Return the (x, y) coordinate for the center point of the cell that contains the specified text.  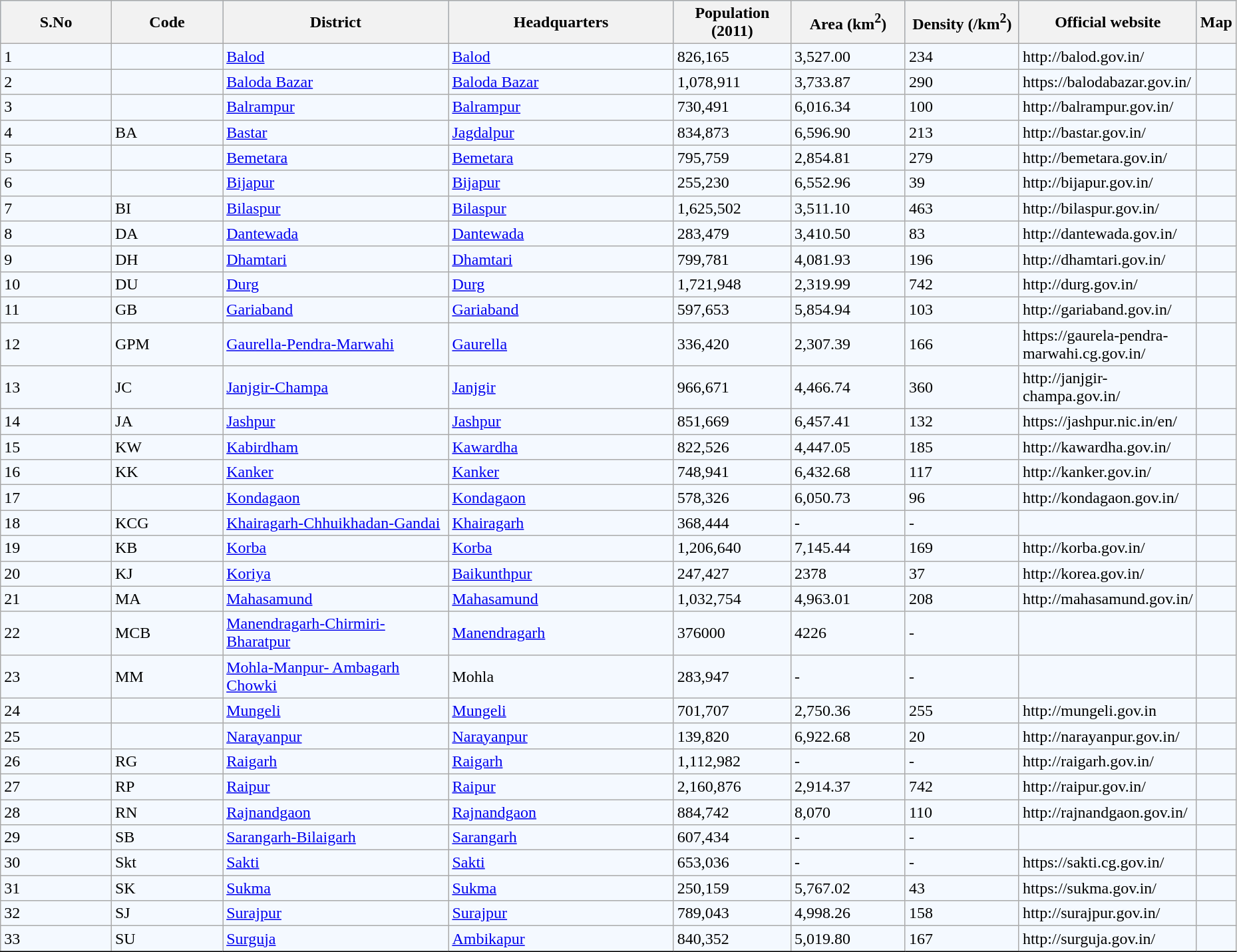
Bastar (335, 132)
2,160,876 (732, 786)
11 (56, 309)
https://balodabazar.gov.in/ (1107, 82)
http://korea.gov.in/ (1107, 573)
213 (962, 132)
3,410.50 (848, 234)
http://bijapur.gov.in/ (1107, 183)
10 (56, 284)
43 (962, 888)
S.No (56, 23)
Kabirdham (335, 447)
255 (962, 711)
KW (166, 447)
http://bilaspur.gov.in/ (1107, 208)
83 (962, 234)
8 (56, 234)
6,432.68 (848, 472)
2,914.37 (848, 786)
110 (962, 812)
7,145.44 (848, 548)
Sarangarh (561, 838)
5 (56, 158)
255,230 (732, 183)
834,873 (732, 132)
701,707 (732, 711)
132 (962, 422)
376000 (732, 633)
117 (962, 472)
5,854.94 (848, 309)
290 (962, 82)
KK (166, 472)
32 (56, 913)
39 (962, 183)
MM (166, 676)
Code (166, 23)
795,759 (732, 158)
25 (56, 736)
21 (56, 599)
https://sukma.gov.in/ (1107, 888)
Gaurella (561, 343)
GPM (166, 343)
2,750.36 (848, 711)
826,165 (732, 57)
5,019.80 (848, 939)
283,479 (732, 234)
789,043 (732, 913)
Map (1216, 23)
Mohla (561, 676)
208 (962, 599)
37 (962, 573)
4226 (848, 633)
2,307.39 (848, 343)
5,767.02 (848, 888)
https://sakti.cg.gov.in/ (1107, 863)
4 (56, 132)
https://gaurela-pendra-marwahi.cg.gov.in/ (1107, 343)
DH (166, 259)
884,742 (732, 812)
840,352 (732, 939)
27 (56, 786)
RN (166, 812)
96 (962, 498)
14 (56, 422)
33 (56, 939)
18 (56, 523)
http://surguja.gov.in/ (1107, 939)
http://gariaband.gov.in/ (1107, 309)
1 (56, 57)
Surguja (335, 939)
2 (56, 82)
Khairagarh-Chhuikhadan-Gandai (335, 523)
1,721,948 (732, 284)
http://dhamtari.gov.in/ (1107, 259)
Manendragarh (561, 633)
KCG (166, 523)
http://balod.gov.in/ (1107, 57)
SU (166, 939)
RG (166, 761)
6,596.90 (848, 132)
799,781 (732, 259)
1,206,640 (732, 548)
653,036 (732, 863)
Area (km2) (848, 23)
28 (56, 812)
578,326 (732, 498)
BA (166, 132)
158 (962, 913)
Khairagarh (561, 523)
3,733.87 (848, 82)
1,112,982 (732, 761)
4,447.05 (848, 447)
167 (962, 939)
4,081.93 (848, 259)
100 (962, 107)
196 (962, 259)
1,032,754 (732, 599)
http://surajpur.gov.in/ (1107, 913)
Jagdalpur (561, 132)
http://bemetara.gov.in/ (1107, 158)
4,466.74 (848, 387)
http://janjgir-champa.gov.in/ (1107, 387)
Mohla-Manpur- Ambagarh Chowki (335, 676)
17 (56, 498)
http://korba.gov.in/ (1107, 548)
3,511.10 (848, 208)
MCB (166, 633)
http://kondagaon.gov.in/ (1107, 498)
6,922.68 (848, 736)
Manendragarh-Chirmiri-Bharatpur (335, 633)
http://narayanpur.gov.in/ (1107, 736)
13 (56, 387)
966,671 (732, 387)
SK (166, 888)
JC (166, 387)
283,947 (732, 676)
http://kanker.gov.in/ (1107, 472)
SJ (166, 913)
6,016.34 (848, 107)
31 (56, 888)
2,319.99 (848, 284)
103 (962, 309)
Janjgir-Champa (335, 387)
185 (962, 447)
http://durg.gov.in/ (1107, 284)
Population (2011) (732, 23)
3,527.00 (848, 57)
29 (56, 838)
http://dantewada.gov.in/ (1107, 234)
KB (166, 548)
234 (962, 57)
822,526 (732, 447)
KJ (166, 573)
250,159 (732, 888)
http://raigarh.gov.in/ (1107, 761)
23 (56, 676)
JA (166, 422)
6,050.73 (848, 498)
http://mungeli.gov.in (1107, 711)
MA (166, 599)
http://bastar.gov.in/ (1107, 132)
597,653 (732, 309)
Official website (1107, 23)
DA (166, 234)
368,444 (732, 523)
247,427 (732, 573)
Kawardha (561, 447)
http://balrampur.gov.in/ (1107, 107)
http://raipur.gov.in/ (1107, 786)
Koriya (335, 573)
Gaurella-Pendra-Marwahi (335, 343)
1,078,911 (732, 82)
Ambikapur (561, 939)
GB (166, 309)
DU (166, 284)
2,854.81 (848, 158)
https://jashpur.nic.in/en/ (1107, 422)
9 (56, 259)
http://rajnandgaon.gov.in/ (1107, 812)
6,457.41 (848, 422)
http://kawardha.gov.in/ (1107, 447)
730,491 (732, 107)
Janjgir (561, 387)
8,070 (848, 812)
Skt (166, 863)
4,963.01 (848, 599)
336,420 (732, 343)
30 (56, 863)
Sarangarh-Bilaigarh (335, 838)
24 (56, 711)
RP (166, 786)
Baikunthpur (561, 573)
6 (56, 183)
748,941 (732, 472)
4,998.26 (848, 913)
District (335, 23)
169 (962, 548)
166 (962, 343)
12 (56, 343)
BI (166, 208)
http://mahasamund.gov.in/ (1107, 599)
463 (962, 208)
607,434 (732, 838)
19 (56, 548)
6,552.96 (848, 183)
139,820 (732, 736)
3 (56, 107)
Headquarters (561, 23)
851,669 (732, 422)
Density (/km2) (962, 23)
15 (56, 447)
22 (56, 633)
1,625,502 (732, 208)
26 (56, 761)
7 (56, 208)
279 (962, 158)
16 (56, 472)
360 (962, 387)
SB (166, 838)
2378 (848, 573)
